Return [x, y] of the center of cell containing provided text 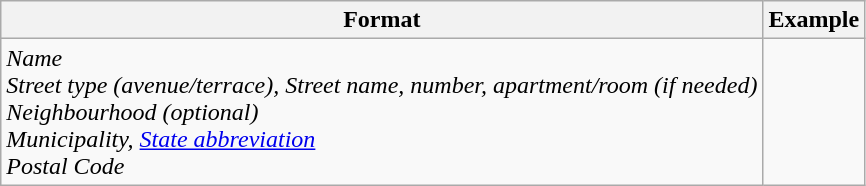
Example [814, 20]
Format [382, 20]
